Detect which cell encompasses the target text, then output its [X, Y] center coordinate. 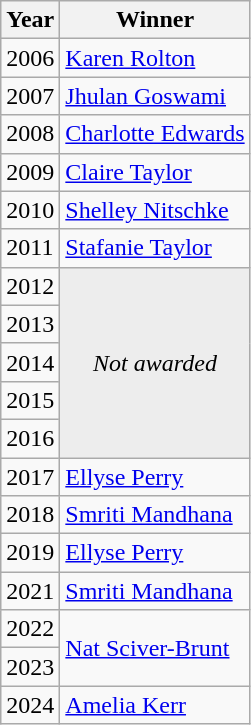
Claire Taylor [155, 172]
Not awarded [155, 362]
2023 [30, 667]
2011 [30, 248]
2008 [30, 134]
Jhulan Goswami [155, 96]
Amelia Kerr [155, 705]
2012 [30, 286]
Year [30, 20]
Nat Sciver-Brunt [155, 648]
Karen Rolton [155, 58]
2024 [30, 705]
Stafanie Taylor [155, 248]
2013 [30, 324]
Charlotte Edwards [155, 134]
2007 [30, 96]
2017 [30, 477]
Shelley Nitschke [155, 210]
2015 [30, 400]
2014 [30, 362]
2009 [30, 172]
2018 [30, 515]
Winner [155, 20]
2010 [30, 210]
2021 [30, 591]
2016 [30, 438]
2019 [30, 553]
2022 [30, 629]
2006 [30, 58]
